Capture the cell that displays the provided text and extract its [X, Y] central coordinate. 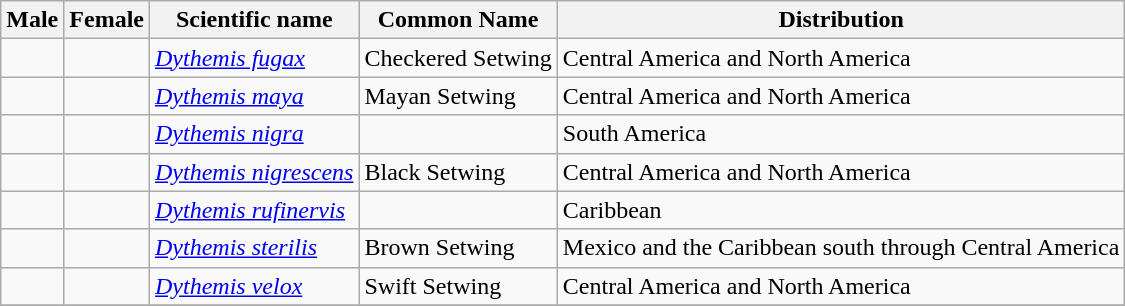
South America [841, 134]
Dythemis nigra [254, 134]
Caribbean [841, 210]
Distribution [841, 20]
Common Name [458, 20]
Black Setwing [458, 172]
Dythemis velox [254, 286]
Dythemis nigrescens [254, 172]
Scientific name [254, 20]
Checkered Setwing [458, 58]
Dythemis sterilis [254, 248]
Male [32, 20]
Dythemis rufinervis [254, 210]
Mexico and the Caribbean south through Central America [841, 248]
Female [107, 20]
Dythemis fugax [254, 58]
Dythemis maya [254, 96]
Brown Setwing [458, 248]
Swift Setwing [458, 286]
Mayan Setwing [458, 96]
